Detect which cell encompasses the target text, then output its (X, Y) center coordinate. 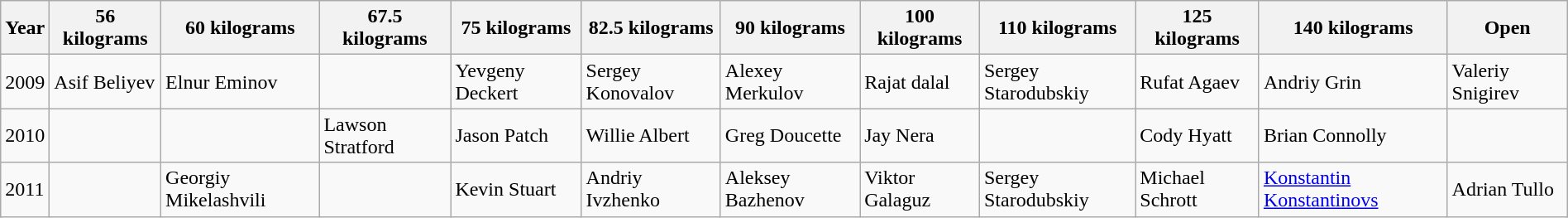
Adrian Tullo (1507, 189)
Kevin Stuart (516, 189)
60 kilograms (240, 28)
Lawson Stratford (385, 136)
Asif Beliyev (106, 81)
Sergey Konovalov (651, 81)
Viktor Galaguz (920, 189)
82.5 kilograms (651, 28)
Valeriy Snigirev (1507, 81)
Willie Albert (651, 136)
140 kilograms (1353, 28)
Greg Doucette (790, 136)
Michael Schrott (1198, 189)
Yevgeny Deckert (516, 81)
Alexey Merkulov (790, 81)
Brian Connolly (1353, 136)
Andriy Grin (1353, 81)
2011 (25, 189)
110 kilograms (1057, 28)
67.5 kilograms (385, 28)
Elnur Eminov (240, 81)
Andriy Ivzhenko (651, 189)
2010 (25, 136)
100 kilograms (920, 28)
75 kilograms (516, 28)
Rufat Agaev (1198, 81)
Cody Hyatt (1198, 136)
Georgiy Mikelashvili (240, 189)
Jay Nera (920, 136)
Rajat dalal (920, 81)
2009 (25, 81)
Open (1507, 28)
Year (25, 28)
Aleksey Bazhenov (790, 189)
Konstantin Konstantinovs (1353, 189)
125 kilograms (1198, 28)
90 kilograms (790, 28)
56 kilograms (106, 28)
Jason Patch (516, 136)
